Search for the cell housing the specified text and yield its (X, Y) center coordinate. 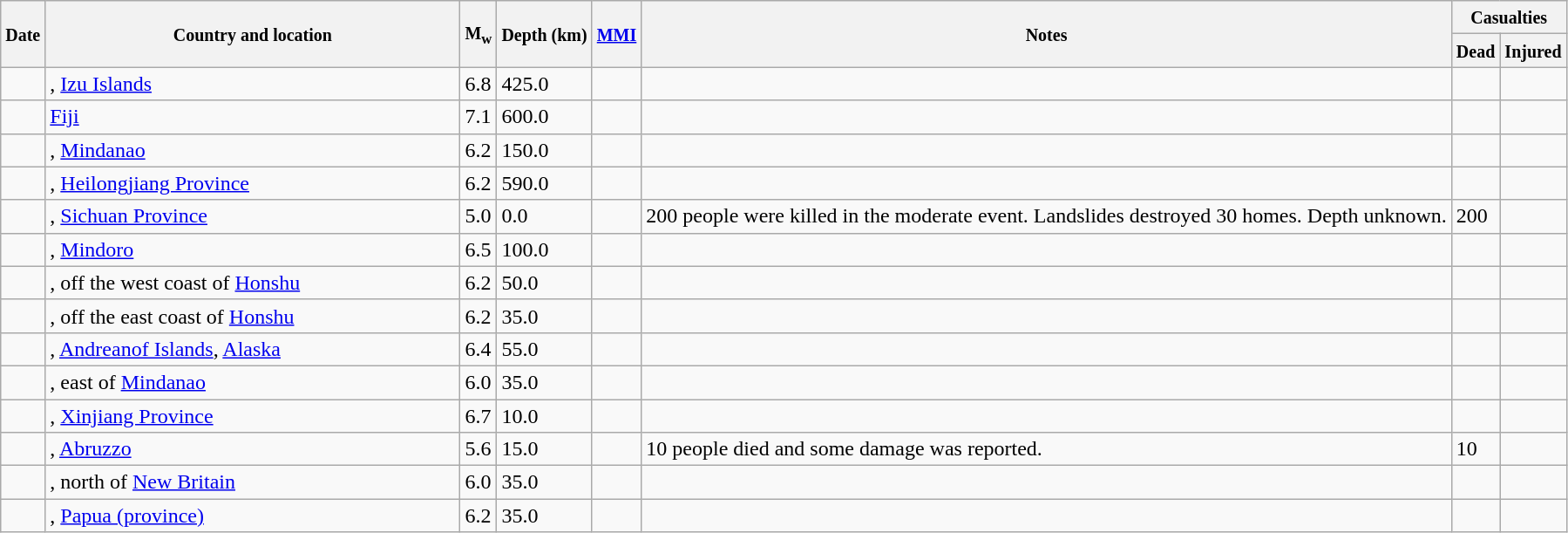
5.6 (479, 449)
, Abruzzo (253, 449)
, Andreanof Islands, Alaska (253, 349)
, Heilongjiang Province (253, 183)
Casualties (1509, 17)
Fiji (253, 117)
MMI (617, 34)
Injured (1533, 51)
6.7 (479, 416)
, off the west coast of Honshu (253, 283)
, east of Mindanao (253, 382)
10 people died and some damage was reported. (1047, 449)
, Xinjiang Province (253, 416)
, off the east coast of Honshu (253, 316)
7.1 (479, 117)
600.0 (544, 117)
, Mindoro (253, 249)
15.0 (544, 449)
Notes (1047, 34)
100.0 (544, 249)
150.0 (544, 150)
Dead (1476, 51)
50.0 (544, 283)
425.0 (544, 84)
Country and location (253, 34)
5.0 (479, 216)
, Izu Islands (253, 84)
, north of New Britain (253, 482)
, Sichuan Province (253, 216)
6.4 (479, 349)
Date (23, 34)
Depth (km) (544, 34)
6.8 (479, 84)
0.0 (544, 216)
55.0 (544, 349)
200 people were killed in the moderate event. Landslides destroyed 30 homes. Depth unknown. (1047, 216)
, Mindanao (253, 150)
10 (1476, 449)
590.0 (544, 183)
200 (1476, 216)
10.0 (544, 416)
Mw (479, 34)
, Papua (province) (253, 516)
6.5 (479, 249)
